Provide the (x, y) coordinate of the cell's center where the given text is located.  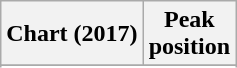
Peak position (189, 34)
Chart (2017) (72, 34)
